Identify which cell holds the provided text, then report its (x, y) central coordinate. 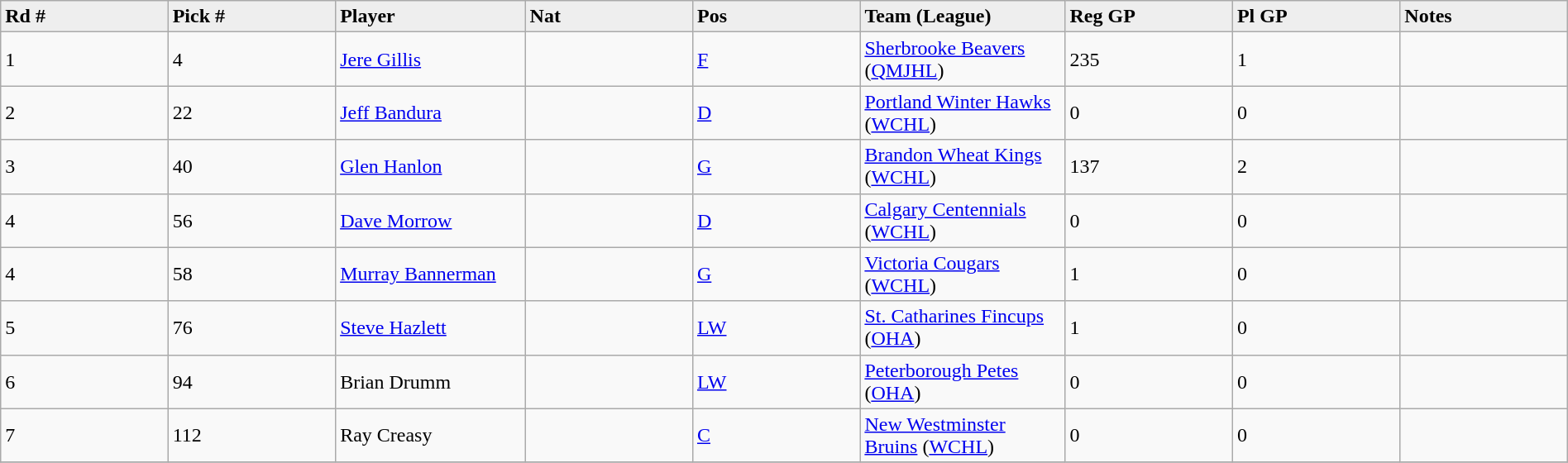
Murray Bannerman (430, 274)
C (776, 435)
Pl GP (1316, 17)
Pos (776, 17)
Sherbrooke Beavers (QMJHL) (963, 60)
Portland Winter Hawks (WCHL) (963, 112)
Jeff Bandura (430, 112)
Player (430, 17)
40 (251, 167)
Notes (1484, 17)
Team (League) (963, 17)
6 (84, 382)
22 (251, 112)
Nat (609, 17)
Pick # (251, 17)
Dave Morrow (430, 220)
76 (251, 327)
Steve Hazlett (430, 327)
Calgary Centennials (WCHL) (963, 220)
Brandon Wheat Kings (WCHL) (963, 167)
Reg GP (1149, 17)
Rd # (84, 17)
58 (251, 274)
137 (1149, 167)
235 (1149, 60)
Brian Drumm (430, 382)
Glen Hanlon (430, 167)
Ray Creasy (430, 435)
Victoria Cougars (WCHL) (963, 274)
New Westminster Bruins (WCHL) (963, 435)
5 (84, 327)
56 (251, 220)
94 (251, 382)
Peterborough Petes (OHA) (963, 382)
7 (84, 435)
F (776, 60)
3 (84, 167)
112 (251, 435)
Jere Gillis (430, 60)
St. Catharines Fincups (OHA) (963, 327)
